Return the [X, Y] coordinate for the center point of the cell that contains the specified text.  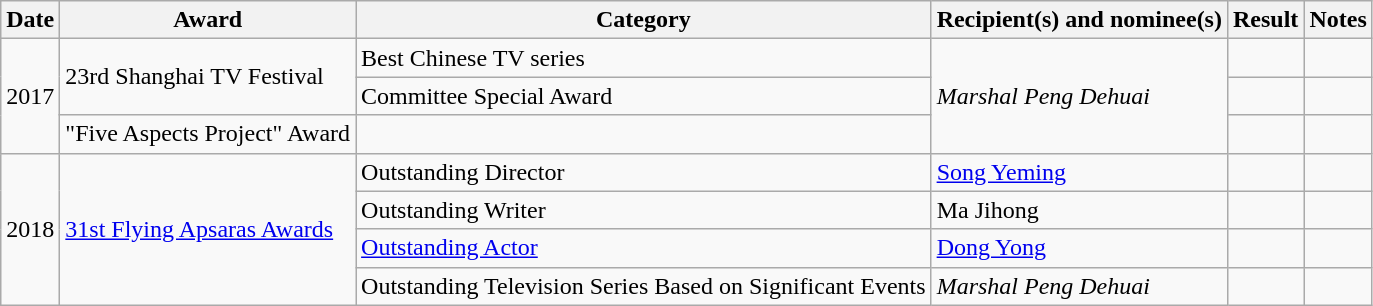
Outstanding Director [644, 172]
Outstanding Television Series Based on Significant Events [644, 286]
Ma Jihong [1079, 210]
2017 [30, 96]
Dong Yong [1079, 248]
Notes [1338, 20]
Song Yeming [1079, 172]
Category [644, 20]
Award [208, 20]
23rd Shanghai TV Festival [208, 77]
Committee Special Award [644, 96]
Recipient(s) and nominee(s) [1079, 20]
Best Chinese TV series [644, 58]
"Five Aspects Project" Award [208, 134]
2018 [30, 229]
Date [30, 20]
Outstanding Writer [644, 210]
31st Flying Apsaras Awards [208, 229]
Result [1265, 20]
Outstanding Actor [644, 248]
